Locate the cell with the specified text and output its [X, Y] center coordinate. 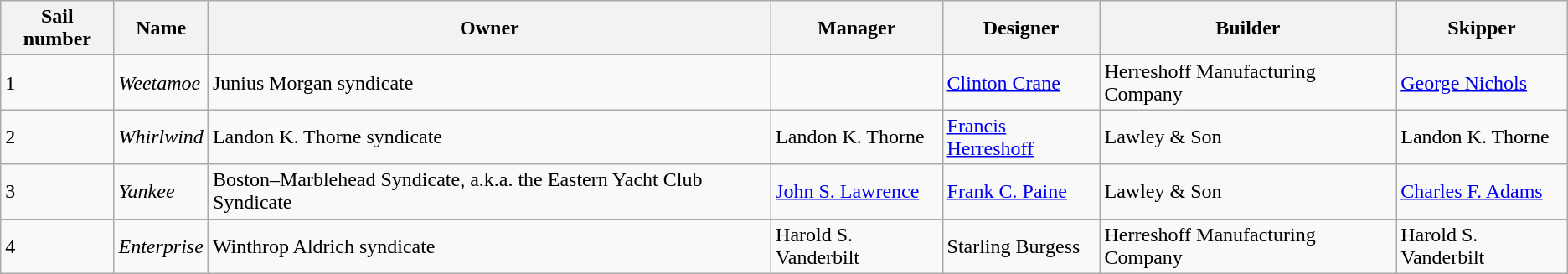
Boston–Marblehead Syndicate, a.k.a. the Eastern Yacht Club Syndicate [489, 191]
3 [57, 191]
Francis Herreshoff [1021, 137]
Whirlwind [161, 137]
Name [161, 28]
Junius Morgan syndicate [489, 82]
Sail number [57, 28]
Designer [1021, 28]
1 [57, 82]
John S. Lawrence [857, 191]
Manager [857, 28]
Weetamoe [161, 82]
4 [57, 246]
Skipper [1483, 28]
Yankee [161, 191]
Clinton Crane [1021, 82]
George Nichols [1483, 82]
Landon K. Thorne syndicate [489, 137]
Owner [489, 28]
Starling Burgess [1021, 246]
Enterprise [161, 246]
2 [57, 137]
Frank C. Paine [1021, 191]
Winthrop Aldrich syndicate [489, 246]
Builder [1248, 28]
Charles F. Adams [1483, 191]
